Find where the given text appears and provide that cell's center as (x, y) coordinate. 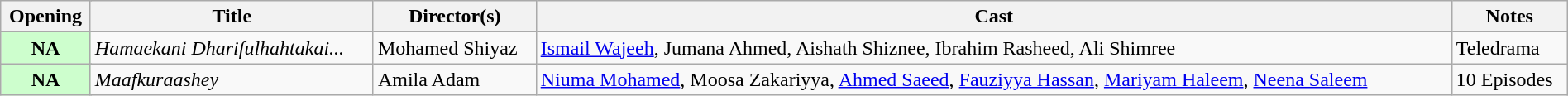
Hamaekani Dharifulhahtakai... (232, 48)
Director(s) (455, 17)
Cast (994, 17)
Title (232, 17)
Maafkuraashey (232, 79)
Niuma Mohamed, Moosa Zakariyya, Ahmed Saeed, Fauziyya Hassan, Mariyam Haleem, Neena Saleem (994, 79)
10 Episodes (1509, 79)
Mohamed Shiyaz (455, 48)
Ismail Wajeeh, Jumana Ahmed, Aishath Shiznee, Ibrahim Rasheed, Ali Shimree (994, 48)
Opening (46, 17)
Teledrama (1509, 48)
Notes (1509, 17)
Amila Adam (455, 79)
